Search for the cell housing the specified text and yield its (x, y) center coordinate. 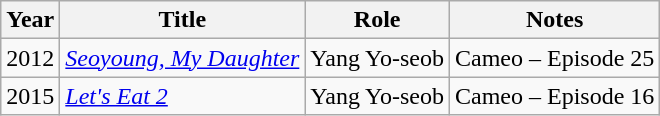
Let's Eat 2 (182, 96)
2012 (30, 58)
Year (30, 20)
Title (182, 20)
Seoyoung, My Daughter (182, 58)
Role (378, 20)
Cameo – Episode 16 (555, 96)
Cameo – Episode 25 (555, 58)
2015 (30, 96)
Notes (555, 20)
